Locate the cell with the specified text and output its (x, y) center coordinate. 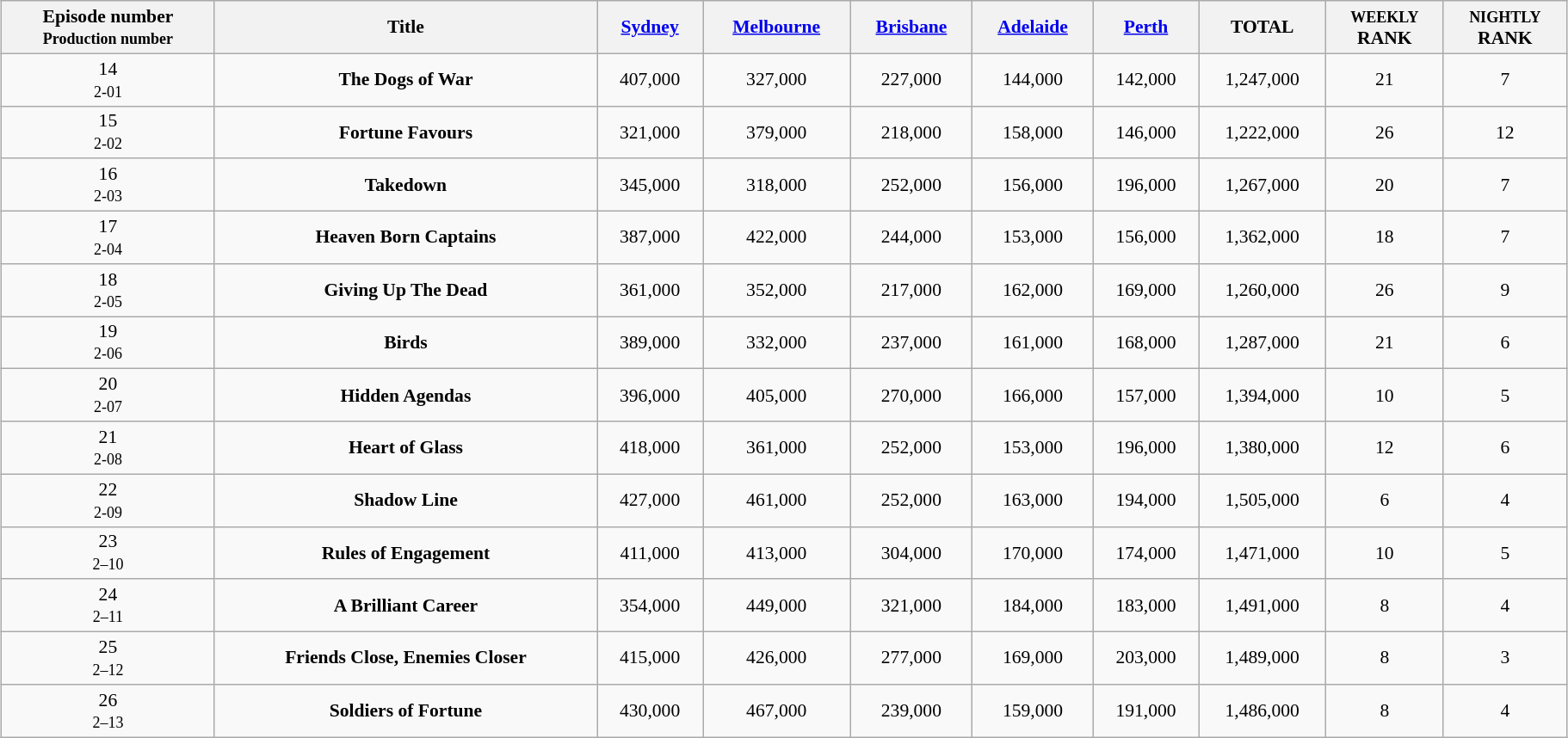
159,000 (1033, 710)
1,260,000 (1262, 291)
415,000 (651, 659)
Takedown (406, 186)
Title (406, 28)
191,000 (1146, 710)
Shadow Line (406, 501)
A Brilliant Career (406, 606)
142-01 (108, 79)
332,000 (776, 342)
172-04 (108, 237)
426,000 (776, 659)
222-09 (108, 501)
Heart of Glass (406, 447)
212-08 (108, 447)
422,000 (776, 237)
467,000 (776, 710)
242–11 (108, 606)
3 (1504, 659)
Birds (406, 342)
1,287,000 (1262, 342)
203,000 (1146, 659)
1,267,000 (1262, 186)
389,000 (651, 342)
418,000 (651, 447)
192-06 (108, 342)
144,000 (1033, 79)
142,000 (1146, 79)
Fortune Favours (406, 132)
1,491,000 (1262, 606)
318,000 (776, 186)
1,489,000 (1262, 659)
239,000 (911, 710)
Heaven Born Captains (406, 237)
237,000 (911, 342)
354,000 (651, 606)
162,000 (1033, 291)
Hidden Agendas (406, 396)
The Dogs of War (406, 79)
158,000 (1033, 132)
Episode numberProduction number (108, 28)
1,380,000 (1262, 447)
1,247,000 (1262, 79)
413,000 (776, 552)
183,000 (1146, 606)
1,471,000 (1262, 552)
18 (1384, 237)
157,000 (1146, 396)
166,000 (1033, 396)
Giving Up The Dead (406, 291)
152-02 (108, 132)
Melbourne (776, 28)
194,000 (1146, 501)
Adelaide (1033, 28)
345,000 (651, 186)
270,000 (911, 396)
184,000 (1033, 606)
162-03 (108, 186)
20 (1384, 186)
TOTAL (1262, 28)
Perth (1146, 28)
405,000 (776, 396)
9 (1504, 291)
146,000 (1146, 132)
407,000 (651, 79)
Rules of Engagement (406, 552)
Sydney (651, 28)
387,000 (651, 237)
1,222,000 (1262, 132)
449,000 (776, 606)
461,000 (776, 501)
227,000 (911, 79)
217,000 (911, 291)
1,394,000 (1262, 396)
277,000 (911, 659)
170,000 (1033, 552)
Soldiers of Fortune (406, 710)
427,000 (651, 501)
379,000 (776, 132)
218,000 (911, 132)
244,000 (911, 237)
1,486,000 (1262, 710)
262–13 (108, 710)
182-05 (108, 291)
NIGHTLYRANK (1504, 28)
1,362,000 (1262, 237)
Friends Close, Enemies Closer (406, 659)
411,000 (651, 552)
304,000 (911, 552)
163,000 (1033, 501)
232–10 (108, 552)
430,000 (651, 710)
252–12 (108, 659)
174,000 (1146, 552)
202-07 (108, 396)
Brisbane (911, 28)
327,000 (776, 79)
WEEKLYRANK (1384, 28)
168,000 (1146, 342)
161,000 (1033, 342)
396,000 (651, 396)
352,000 (776, 291)
1,505,000 (1262, 501)
